Locate the cell with the specified text and output its [x, y] center coordinate. 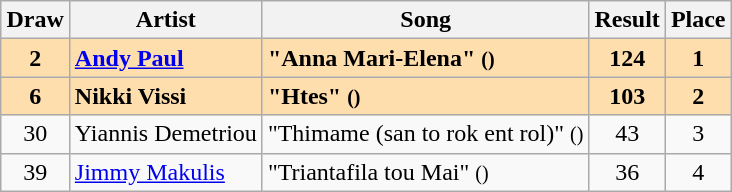
Draw [35, 20]
43 [627, 134]
Place [698, 20]
6 [35, 96]
3 [698, 134]
Jimmy Makulis [166, 172]
103 [627, 96]
Result [627, 20]
"Triantafila tou Mai" () [426, 172]
"Htes" () [426, 96]
Yiannis Demetriou [166, 134]
Song [426, 20]
30 [35, 134]
39 [35, 172]
36 [627, 172]
"Thimame (san to rok ent rol)" () [426, 134]
1 [698, 58]
124 [627, 58]
Andy Paul [166, 58]
"Anna Mari-Elena" () [426, 58]
Nikki Vissi [166, 96]
Artist [166, 20]
4 [698, 172]
